Scan for the cell matching the given text and deliver its [x, y] coordinate at center. 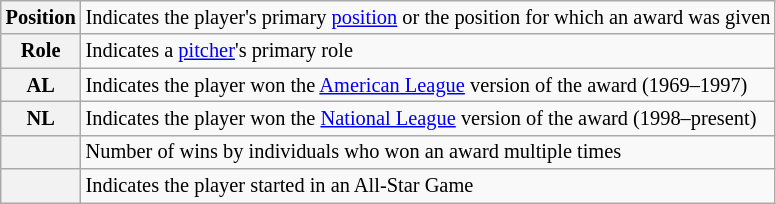
Indicates the player won the American League version of the award (1969–1997) [428, 85]
AL [41, 85]
Number of wins by individuals who won an award multiple times [428, 152]
Indicates the player started in an All-Star Game [428, 186]
NL [41, 118]
Indicates the player's primary position or the position for which an award was given [428, 17]
Position [41, 17]
Indicates a pitcher's primary role [428, 51]
Indicates the player won the National League version of the award (1998–present) [428, 118]
Role [41, 51]
